Return (x, y) of the center of cell containing provided text 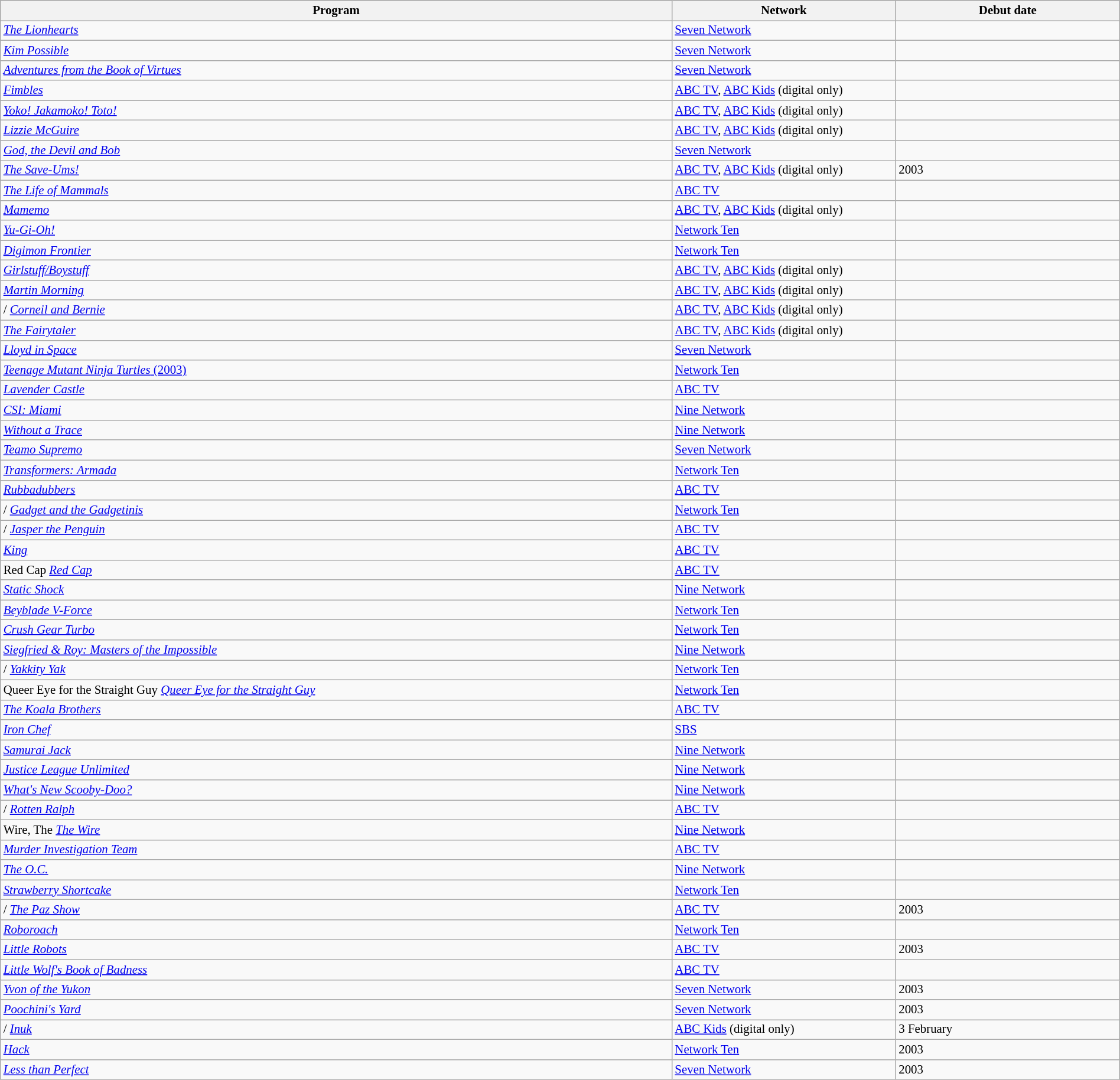
Digimon Frontier (337, 250)
/ Rotten Ralph (337, 810)
/ Gadget and the Gadgetinis (337, 510)
What's New Scooby-Doo? (337, 790)
The O.C. (337, 870)
Roboroach (337, 929)
Yoko! Jakamoko! Toto! (337, 110)
King (337, 550)
Transformers: Armada (337, 470)
Wire, The The Wire (337, 830)
Kim Possible (337, 50)
Crush Gear Turbo (337, 630)
Teamo Supremo (337, 450)
Murder Investigation Team (337, 850)
Lloyd in Space (337, 350)
Lizzie McGuire (337, 130)
Justice League Unlimited (337, 770)
/ Jasper the Penguin (337, 530)
Teenage Mutant Ninja Turtles (2003) (337, 370)
Martin Morning (337, 290)
Poochini's Yard (337, 1010)
Queer Eye for the Straight Guy Queer Eye for the Straight Guy (337, 690)
Static Shock (337, 590)
The Fairytaler (337, 330)
Girlstuff/Boystuff (337, 270)
Mamemo (337, 210)
Iron Chef (337, 730)
Red Cap Red Cap (337, 570)
Network (783, 11)
Samurai Jack (337, 750)
SBS (783, 730)
The Save-Ums! (337, 170)
Rubbadubbers (337, 490)
/ Yakkity Yak (337, 670)
Hack (337, 1050)
Siegfried & Roy: Masters of the Impossible (337, 650)
The Lionhearts (337, 30)
Yu-Gi-Oh! (337, 230)
Program (337, 11)
Without a Trace (337, 430)
CSI: Miami (337, 410)
Strawberry Shortcake (337, 890)
Lavender Castle (337, 390)
3 February (1008, 1030)
/ The Paz Show (337, 910)
Beyblade V-Force (337, 610)
Adventures from the Book of Virtues (337, 70)
Yvon of the Yukon (337, 990)
The Life of Mammals (337, 190)
Little Wolf's Book of Badness (337, 970)
/ Inuk (337, 1030)
Debut date (1008, 11)
Little Robots (337, 950)
The Koala Brothers (337, 710)
Fimbles (337, 90)
/ Corneil and Bernie (337, 310)
Less than Perfect (337, 1069)
ABC Kids (digital only) (783, 1030)
God, the Devil and Bob (337, 151)
